Provide the (x, y) coordinate of the cell's center where the given text is located.  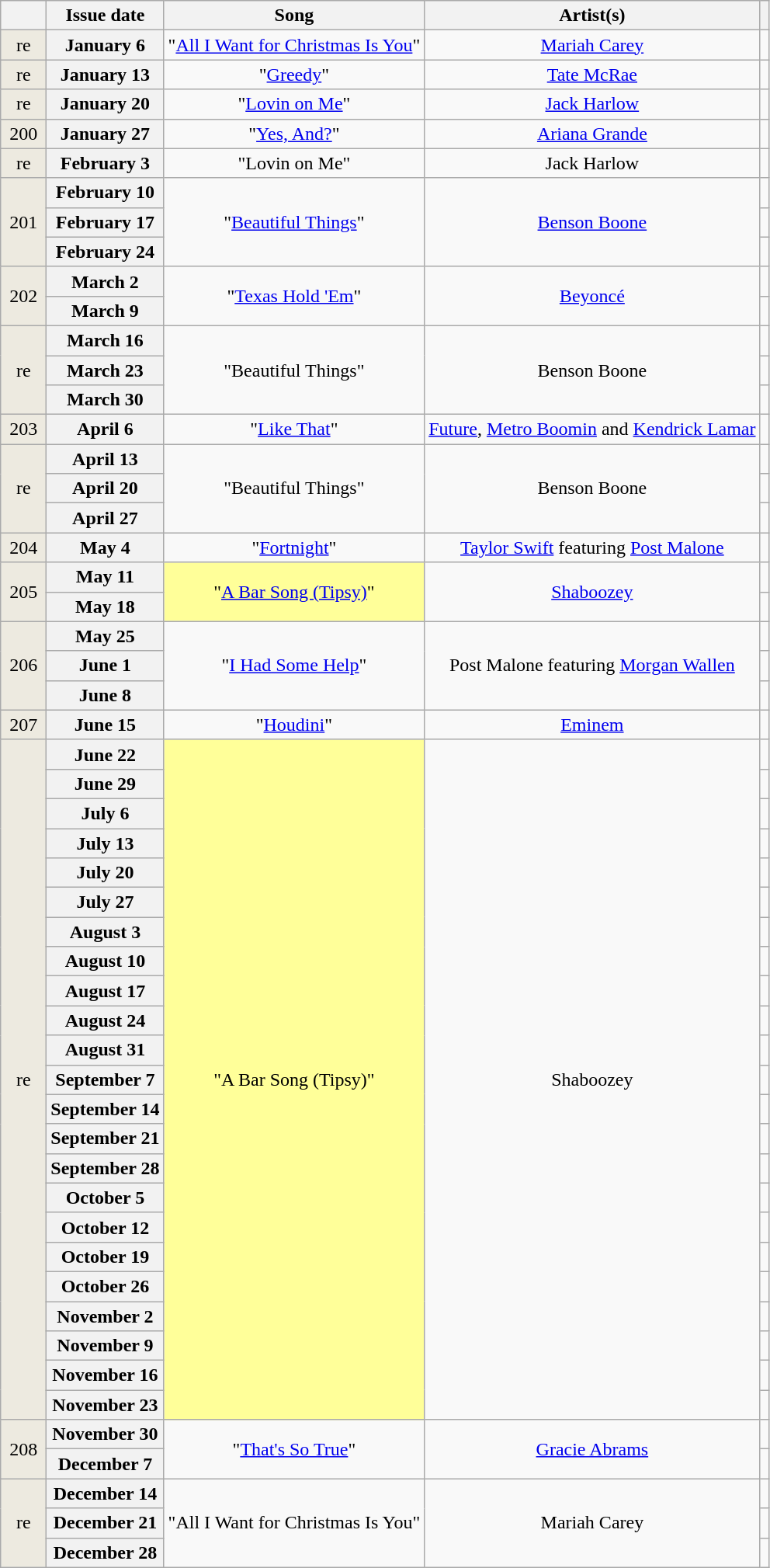
January 27 (106, 134)
"Fortnight" (294, 548)
July 20 (106, 873)
March 30 (106, 400)
May 25 (106, 636)
June 15 (106, 725)
September 14 (106, 1109)
June 29 (106, 784)
203 (23, 429)
December 28 (106, 1552)
June 8 (106, 695)
Tate McRae (592, 75)
November 30 (106, 1434)
June 1 (106, 666)
October 26 (106, 1286)
April 27 (106, 518)
Artist(s) (592, 16)
April 6 (106, 429)
204 (23, 548)
April 13 (106, 459)
March 9 (106, 311)
May 11 (106, 577)
January 20 (106, 104)
Song (294, 16)
May 18 (106, 607)
205 (23, 592)
"I Had Some Help" (294, 666)
November 23 (106, 1405)
June 22 (106, 754)
July 13 (106, 843)
December 14 (106, 1493)
"Like That" (294, 429)
Future, Metro Boomin and Kendrick Lamar (592, 429)
Issue date (106, 16)
December 21 (106, 1523)
January 13 (106, 75)
August 10 (106, 961)
October 19 (106, 1257)
Taylor Swift featuring Post Malone (592, 548)
October 12 (106, 1227)
November 16 (106, 1375)
February 3 (106, 163)
March 2 (106, 281)
March 16 (106, 340)
November 9 (106, 1346)
September 28 (106, 1168)
December 7 (106, 1464)
202 (23, 296)
July 27 (106, 902)
Beyoncé (592, 296)
February 17 (106, 222)
August 31 (106, 1050)
Ariana Grande (592, 134)
"That's So True" (294, 1449)
Post Malone featuring Morgan Wallen (592, 666)
March 23 (106, 370)
February 10 (106, 193)
November 2 (106, 1316)
September 7 (106, 1080)
August 17 (106, 991)
207 (23, 725)
"Texas Hold 'Em" (294, 296)
August 3 (106, 932)
201 (23, 222)
July 6 (106, 813)
Eminem (592, 725)
October 5 (106, 1198)
Gracie Abrams (592, 1449)
200 (23, 134)
206 (23, 666)
"Yes, And?" (294, 134)
May 4 (106, 548)
August 24 (106, 1020)
January 6 (106, 45)
"Houdini" (294, 725)
April 20 (106, 488)
"Greedy" (294, 75)
February 24 (106, 252)
208 (23, 1449)
September 21 (106, 1139)
